Detect which cell encompasses the target text, then output its (X, Y) center coordinate. 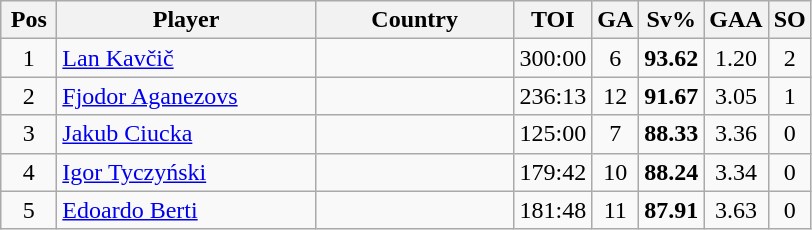
179:42 (553, 172)
SO (790, 20)
87.91 (672, 210)
Edoardo Berti (186, 210)
125:00 (553, 134)
88.33 (672, 134)
88.24 (672, 172)
3.05 (736, 96)
11 (616, 210)
3.63 (736, 210)
10 (616, 172)
236:13 (553, 96)
93.62 (672, 58)
7 (616, 134)
Igor Tyczyński (186, 172)
5 (29, 210)
12 (616, 96)
300:00 (553, 58)
4 (29, 172)
GA (616, 20)
Jakub Ciucka (186, 134)
Pos (29, 20)
Country (414, 20)
GAA (736, 20)
91.67 (672, 96)
Player (186, 20)
6 (616, 58)
3.34 (736, 172)
Fjodor Aganezovs (186, 96)
1.20 (736, 58)
Sv% (672, 20)
TOI (553, 20)
Lan Kavčič (186, 58)
3 (29, 134)
3.36 (736, 134)
181:48 (553, 210)
